Find where the given text appears and provide that cell's center as (X, Y) coordinate. 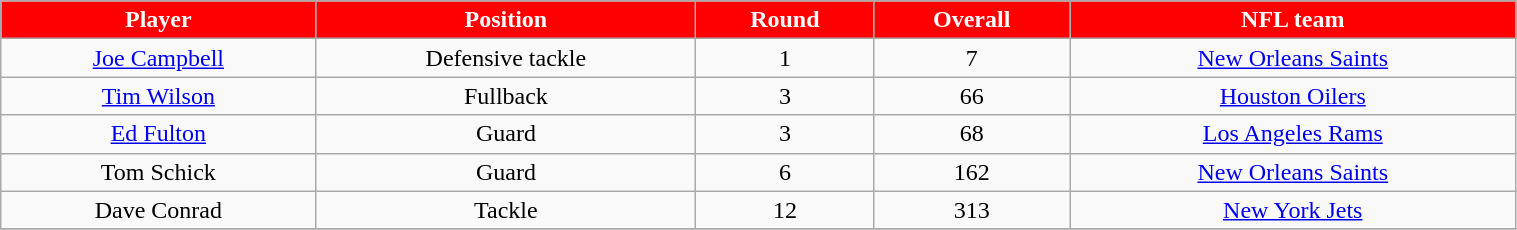
Tom Schick (158, 172)
NFL team (1294, 20)
New York Jets (1294, 210)
Los Angeles Rams (1294, 134)
Joe Campbell (158, 58)
7 (972, 58)
Houston Oilers (1294, 96)
Position (506, 20)
12 (785, 210)
Fullback (506, 96)
Tackle (506, 210)
162 (972, 172)
Defensive tackle (506, 58)
Overall (972, 20)
Tim Wilson (158, 96)
Round (785, 20)
Dave Conrad (158, 210)
1 (785, 58)
68 (972, 134)
6 (785, 172)
313 (972, 210)
Ed Fulton (158, 134)
66 (972, 96)
Player (158, 20)
